Provide the [x, y] coordinate of the cell's center where the given text is located.  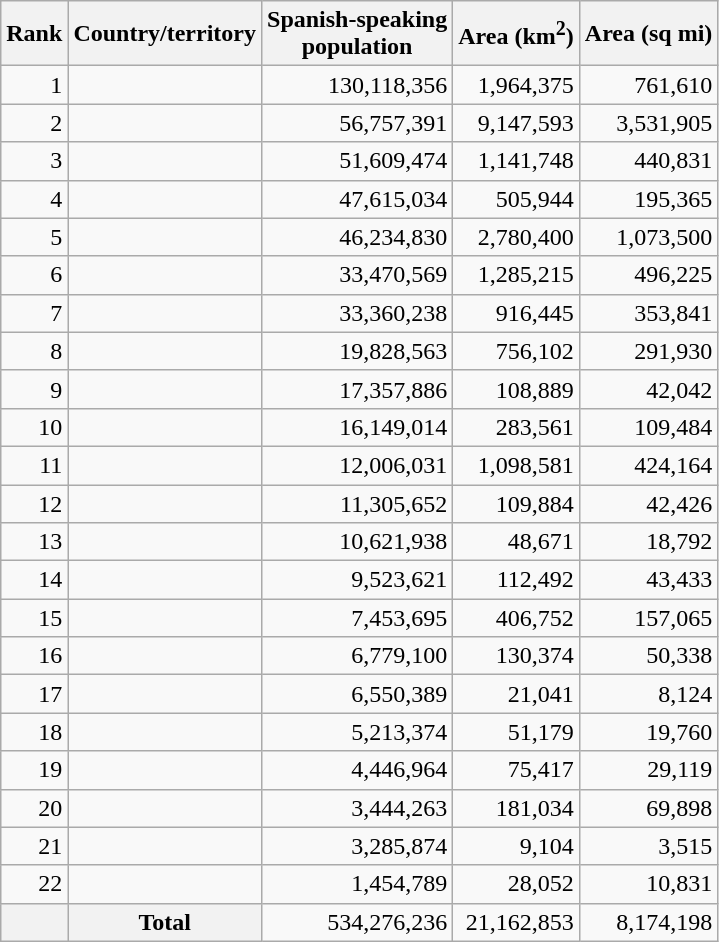
916,445 [516, 313]
17,357,886 [358, 389]
10,621,938 [358, 542]
21,162,853 [516, 922]
130,374 [516, 656]
21,041 [516, 694]
130,118,356 [358, 85]
33,360,238 [358, 313]
21 [34, 846]
51,609,474 [358, 161]
1,141,748 [516, 161]
56,757,391 [358, 123]
12,006,031 [358, 465]
19,828,563 [358, 351]
440,831 [648, 161]
15 [34, 618]
16,149,014 [358, 427]
33,470,569 [358, 275]
43,433 [648, 580]
3 [34, 161]
1,454,789 [358, 884]
9,104 [516, 846]
Total [165, 922]
2,780,400 [516, 237]
283,561 [516, 427]
112,492 [516, 580]
1,964,375 [516, 85]
3,531,905 [648, 123]
2 [34, 123]
20 [34, 808]
109,884 [516, 503]
496,225 [648, 275]
1,285,215 [516, 275]
534,276,236 [358, 922]
6 [34, 275]
9,523,621 [358, 580]
108,889 [516, 389]
424,164 [648, 465]
6,779,100 [358, 656]
8 [34, 351]
8,174,198 [648, 922]
Area (sq mi) [648, 34]
3,285,874 [358, 846]
3,444,263 [358, 808]
7 [34, 313]
9 [34, 389]
50,338 [648, 656]
5,213,374 [358, 732]
406,752 [516, 618]
157,065 [648, 618]
69,898 [648, 808]
4,446,964 [358, 770]
Country/territory [165, 34]
42,426 [648, 503]
18,792 [648, 542]
5 [34, 237]
109,484 [648, 427]
756,102 [516, 351]
10 [34, 427]
75,417 [516, 770]
48,671 [516, 542]
14 [34, 580]
1 [34, 85]
28,052 [516, 884]
6,550,389 [358, 694]
1,098,581 [516, 465]
291,930 [648, 351]
8,124 [648, 694]
29,119 [648, 770]
47,615,034 [358, 199]
19 [34, 770]
3,515 [648, 846]
51,179 [516, 732]
18 [34, 732]
Rank [34, 34]
181,034 [516, 808]
9,147,593 [516, 123]
10,831 [648, 884]
16 [34, 656]
353,841 [648, 313]
46,234,830 [358, 237]
22 [34, 884]
505,944 [516, 199]
11,305,652 [358, 503]
761,610 [648, 85]
17 [34, 694]
19,760 [648, 732]
1,073,500 [648, 237]
195,365 [648, 199]
4 [34, 199]
42,042 [648, 389]
Area (km2) [516, 34]
Spanish-speakingpopulation [358, 34]
7,453,695 [358, 618]
12 [34, 503]
11 [34, 465]
13 [34, 542]
